Output the (X, Y) coordinate of the center of the cell containing the given text.  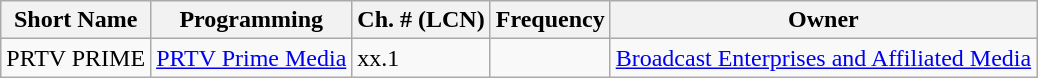
PRTV PRIME (76, 58)
Short Name (76, 20)
Owner (823, 20)
PRTV Prime Media (252, 58)
xx.1 (421, 58)
Broadcast Enterprises and Affiliated Media (823, 58)
Frequency (550, 20)
Programming (252, 20)
Ch. # (LCN) (421, 20)
